Detect which cell encompasses the target text, then output its (x, y) center coordinate. 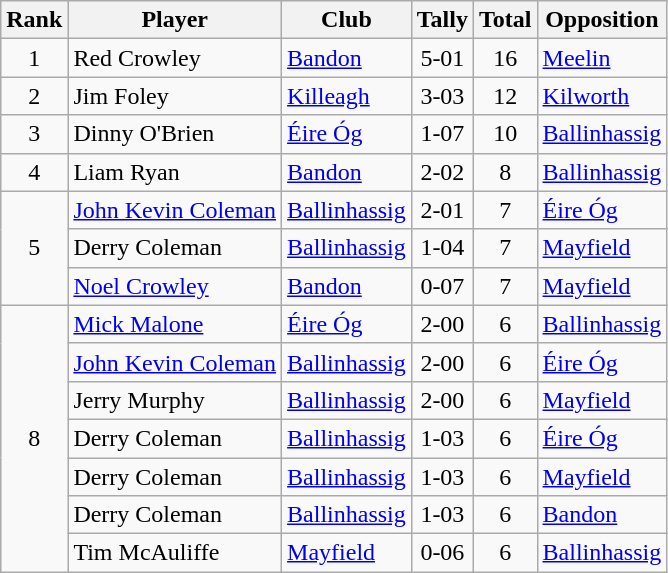
Liam Ryan (175, 172)
Total (505, 20)
Red Crowley (175, 58)
Rank (34, 20)
1-07 (442, 134)
16 (505, 58)
4 (34, 172)
Tally (442, 20)
5 (34, 248)
Jim Foley (175, 96)
Killeagh (347, 96)
5-01 (442, 58)
Meelin (602, 58)
Jerry Murphy (175, 400)
10 (505, 134)
Dinny O'Brien (175, 134)
Mick Malone (175, 324)
1-04 (442, 248)
2-01 (442, 210)
Opposition (602, 20)
Kilworth (602, 96)
1 (34, 58)
0-06 (442, 553)
Noel Crowley (175, 286)
12 (505, 96)
3-03 (442, 96)
3 (34, 134)
2-02 (442, 172)
0-07 (442, 286)
2 (34, 96)
Club (347, 20)
Player (175, 20)
Tim McAuliffe (175, 553)
